Locate the cell with the specified text and output its (X, Y) center coordinate. 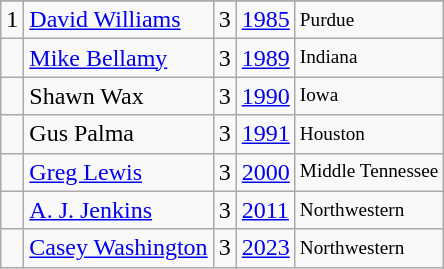
Houston (369, 134)
Greg Lewis (118, 172)
A. J. Jenkins (118, 210)
Shawn Wax (118, 96)
1985 (266, 20)
1 (12, 20)
Purdue (369, 20)
1990 (266, 96)
Gus Palma (118, 134)
Mike Bellamy (118, 58)
Middle Tennessee (369, 172)
1991 (266, 134)
2023 (266, 248)
Iowa (369, 96)
1989 (266, 58)
Casey Washington (118, 248)
David Williams (118, 20)
2011 (266, 210)
Indiana (369, 58)
2000 (266, 172)
